Search for the cell housing the specified text and yield its (X, Y) center coordinate. 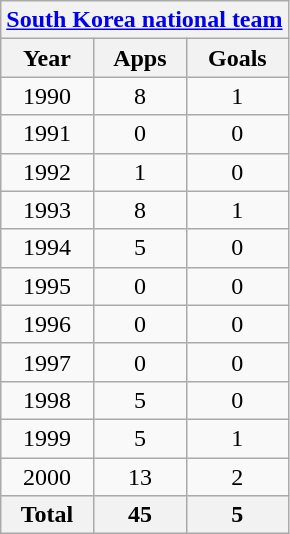
1999 (47, 438)
1995 (47, 286)
1997 (47, 362)
13 (140, 477)
Apps (140, 58)
1998 (47, 400)
2 (238, 477)
2000 (47, 477)
45 (140, 515)
Total (47, 515)
1991 (47, 134)
1992 (47, 172)
Year (47, 58)
1996 (47, 324)
South Korea national team (144, 20)
1990 (47, 96)
1994 (47, 248)
1993 (47, 210)
Goals (238, 58)
